Capture the cell that displays the provided text and extract its (X, Y) central coordinate. 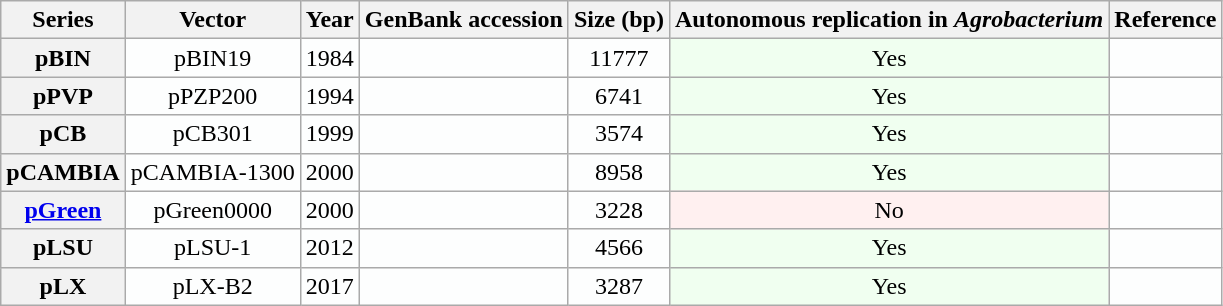
pLX-B2 (212, 286)
3574 (618, 134)
11777 (618, 58)
3228 (618, 210)
pCB (63, 134)
1999 (330, 134)
pCAMBIA (63, 172)
pLSU (63, 248)
pGreen0000 (212, 210)
pCAMBIA-1300 (212, 172)
pCB301 (212, 134)
pBIN19 (212, 58)
Vector (212, 20)
3287 (618, 286)
2012 (330, 248)
GenBank accession (464, 20)
8958 (618, 172)
pPVP (63, 96)
No (888, 210)
Autonomous replication in Agrobacterium (888, 20)
pGreen (63, 210)
pPZP200 (212, 96)
pLX (63, 286)
1994 (330, 96)
4566 (618, 248)
Reference (1166, 20)
2017 (330, 286)
Series (63, 20)
1984 (330, 58)
6741 (618, 96)
pBIN (63, 58)
Year (330, 20)
pLSU-1 (212, 248)
Size (bp) (618, 20)
